Determine the [X, Y] coordinate at the center of the cell enclosing the given text.  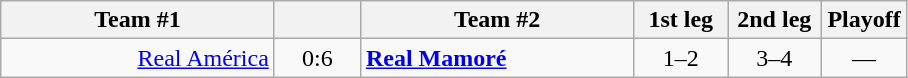
— [864, 58]
Real América [138, 58]
Team #2 [497, 20]
0:6 [317, 58]
Real Mamoré [497, 58]
Team #1 [138, 20]
Playoff [864, 20]
2nd leg [775, 20]
1–2 [681, 58]
1st leg [681, 20]
3–4 [775, 58]
